Return the [x, y] coordinate for the center point of the cell that contains the specified text.  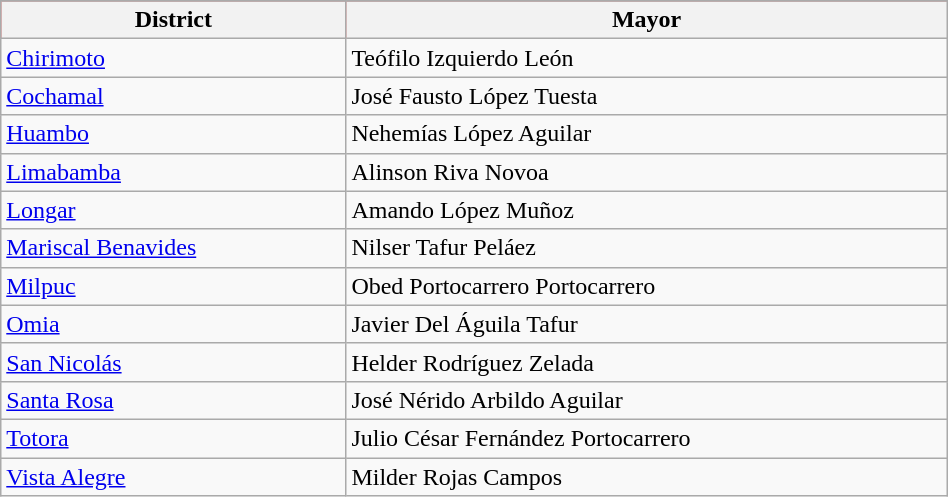
José Fausto López Tuesta [646, 96]
José Nérido Arbildo Aguilar [646, 400]
Alinson Riva Novoa [646, 172]
Helder Rodríguez Zelada [646, 362]
Longar [174, 210]
Huambo [174, 134]
Cochamal [174, 96]
San Nicolás [174, 362]
Milder Rojas Campos [646, 477]
Nilser Tafur Peláez [646, 248]
Milpuc [174, 286]
Limabamba [174, 172]
District [174, 20]
Amando López Muñoz [646, 210]
Julio César Fernández Portocarrero [646, 438]
Omia [174, 324]
Santa Rosa [174, 400]
Vista Alegre [174, 477]
Mariscal Benavides [174, 248]
Javier Del Águila Tafur [646, 324]
Obed Portocarrero Portocarrero [646, 286]
Nehemías López Aguilar [646, 134]
Chirimoto [174, 58]
Teófilo Izquierdo León [646, 58]
Mayor [646, 20]
Totora [174, 438]
